Capture the cell that displays the provided text and extract its (x, y) central coordinate. 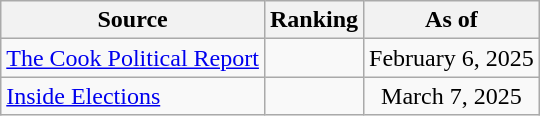
Source (133, 20)
February 6, 2025 (452, 58)
Ranking (314, 20)
March 7, 2025 (452, 96)
The Cook Political Report (133, 58)
Inside Elections (133, 96)
As of (452, 20)
